Provide the [X, Y] coordinate of the cell's center where the given text is located.  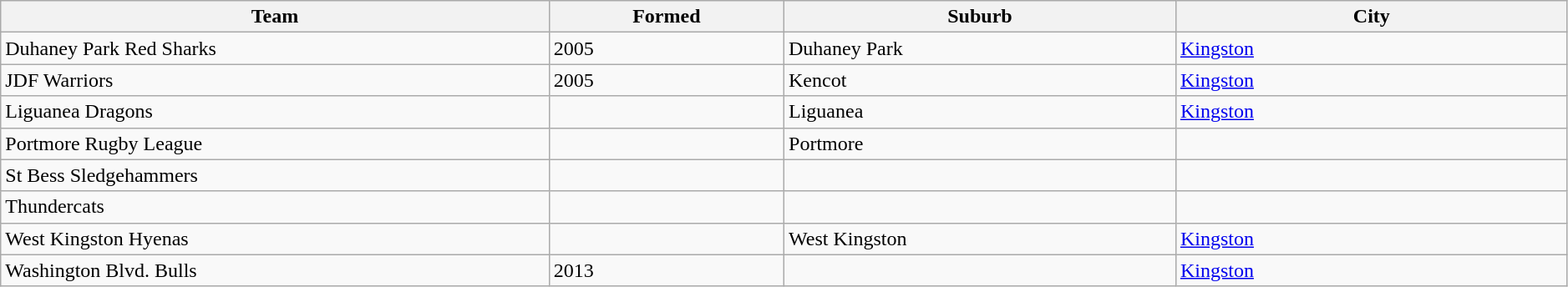
St Bess Sledgehammers [275, 175]
Liguanea [981, 112]
JDF Warriors [275, 80]
Portmore Rugby League [275, 143]
2013 [667, 270]
Team [275, 17]
Thundercats [275, 207]
Washington Blvd. Bulls [275, 270]
Portmore [981, 143]
City [1372, 17]
Duhaney Park [981, 48]
Liguanea Dragons [275, 112]
West Kingston [981, 239]
Duhaney Park Red Sharks [275, 48]
West Kingston Hyenas [275, 239]
Suburb [981, 17]
Formed [667, 17]
Kencot [981, 80]
